Output the (x, y) coordinate of the center of the cell containing the given text.  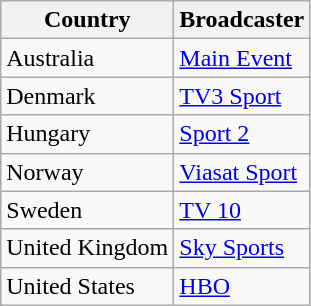
TV3 Sport (242, 96)
Country (88, 20)
United Kingdom (88, 248)
HBO (242, 286)
Norway (88, 172)
Sweden (88, 210)
Sport 2 (242, 134)
Main Event (242, 58)
TV 10 (242, 210)
Viasat Sport (242, 172)
United States (88, 286)
Australia (88, 58)
Broadcaster (242, 20)
Hungary (88, 134)
Sky Sports (242, 248)
Denmark (88, 96)
